Return [X, Y] of the center of cell containing provided text 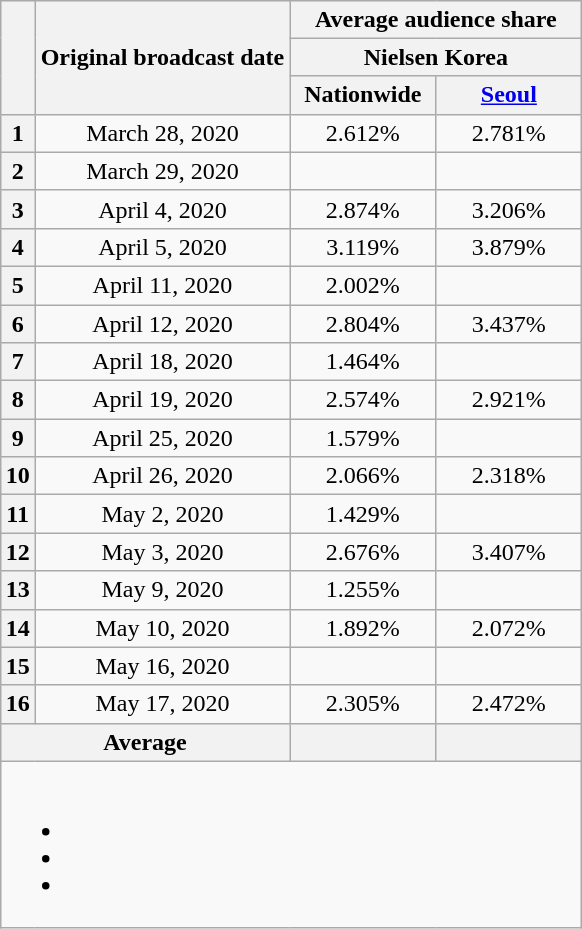
April 26, 2020 [162, 476]
9 [18, 438]
March 29, 2020 [162, 171]
3.437% [509, 323]
April 25, 2020 [162, 438]
1.464% [363, 362]
2.318% [509, 476]
8 [18, 400]
April 19, 2020 [162, 400]
April 18, 2020 [162, 362]
1.255% [363, 590]
5 [18, 285]
April 4, 2020 [162, 209]
Original broadcast date [162, 57]
12 [18, 552]
16 [18, 704]
2.574% [363, 400]
1.429% [363, 514]
2.781% [509, 133]
Average audience share [436, 19]
3.407% [509, 552]
1 [18, 133]
2.874% [363, 209]
7 [18, 362]
March 28, 2020 [162, 133]
Nielsen Korea [436, 57]
2.921% [509, 400]
2.066% [363, 476]
April 11, 2020 [162, 285]
2.072% [509, 628]
1.579% [363, 438]
11 [18, 514]
May 17, 2020 [162, 704]
Average [145, 742]
2.804% [363, 323]
Nationwide [363, 95]
April 12, 2020 [162, 323]
3 [18, 209]
May 3, 2020 [162, 552]
Seoul [509, 95]
May 9, 2020 [162, 590]
2.612% [363, 133]
3.119% [363, 247]
3.879% [509, 247]
6 [18, 323]
May 10, 2020 [162, 628]
1.892% [363, 628]
2 [18, 171]
May 16, 2020 [162, 666]
May 2, 2020 [162, 514]
4 [18, 247]
April 5, 2020 [162, 247]
2.472% [509, 704]
15 [18, 666]
3.206% [509, 209]
10 [18, 476]
13 [18, 590]
2.676% [363, 552]
2.305% [363, 704]
2.002% [363, 285]
14 [18, 628]
